Locate the cell with the specified text and output its [X, Y] center coordinate. 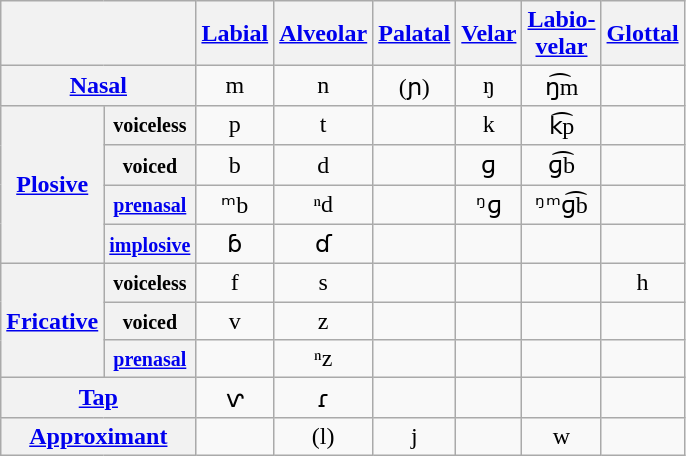
Nasal [98, 86]
Glottal [642, 34]
Fricative [52, 321]
Tap [98, 398]
w [562, 436]
v [235, 321]
ᵐb [235, 204]
Velar [489, 34]
ŋ͡m [562, 86]
ɗ [324, 244]
j [414, 436]
ɾ [324, 398]
b [235, 165]
m [235, 86]
ɓ [235, 244]
ᵑɡ [489, 204]
Approximant [98, 436]
(ɲ) [414, 86]
d [324, 165]
ᵑᵐɡ͡b [562, 204]
p [235, 125]
t [324, 125]
implosive [150, 244]
ɡ [489, 165]
h [642, 283]
Plosive [52, 184]
ŋ [489, 86]
Labio-velar [562, 34]
k [489, 125]
k͡p [562, 125]
n [324, 86]
ⱱ [235, 398]
ɡ͡b [562, 165]
f [235, 283]
ⁿz [324, 359]
(l) [324, 436]
ⁿd [324, 204]
Labial [235, 34]
s [324, 283]
Alveolar [324, 34]
z [324, 321]
Palatal [414, 34]
